Extract the (X, Y) coordinate from the center of the cell holding the provided text.  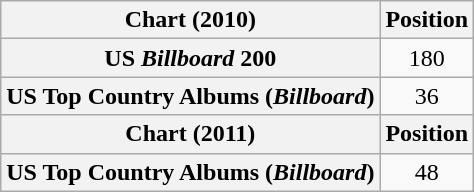
48 (427, 172)
US Billboard 200 (190, 58)
Chart (2011) (190, 134)
36 (427, 96)
Chart (2010) (190, 20)
180 (427, 58)
